Output the (X, Y) coordinate of the center of the cell containing the given text.  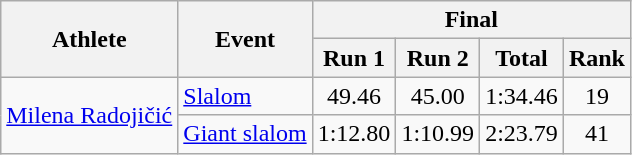
49.46 (354, 96)
45.00 (438, 96)
Slalom (245, 96)
Rank (596, 58)
Event (245, 39)
Run 1 (354, 58)
1:10.99 (438, 134)
2:23.79 (522, 134)
1:34.46 (522, 96)
19 (596, 96)
Total (522, 58)
Giant slalom (245, 134)
41 (596, 134)
Milena Radojičić (90, 115)
Final (471, 20)
Run 2 (438, 58)
Athlete (90, 39)
1:12.80 (354, 134)
